Determine the [X, Y] coordinate at the center of the cell enclosing the given text.  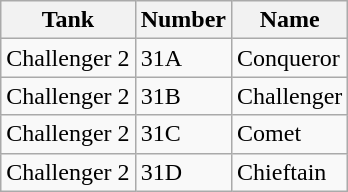
Comet [290, 134]
31A [183, 58]
31C [183, 134]
31D [183, 172]
Number [183, 20]
Challenger [290, 96]
Name [290, 20]
Tank [68, 20]
31B [183, 96]
Chieftain [290, 172]
Conqueror [290, 58]
